Scan for the cell matching the given text and deliver its (X, Y) coordinate at center. 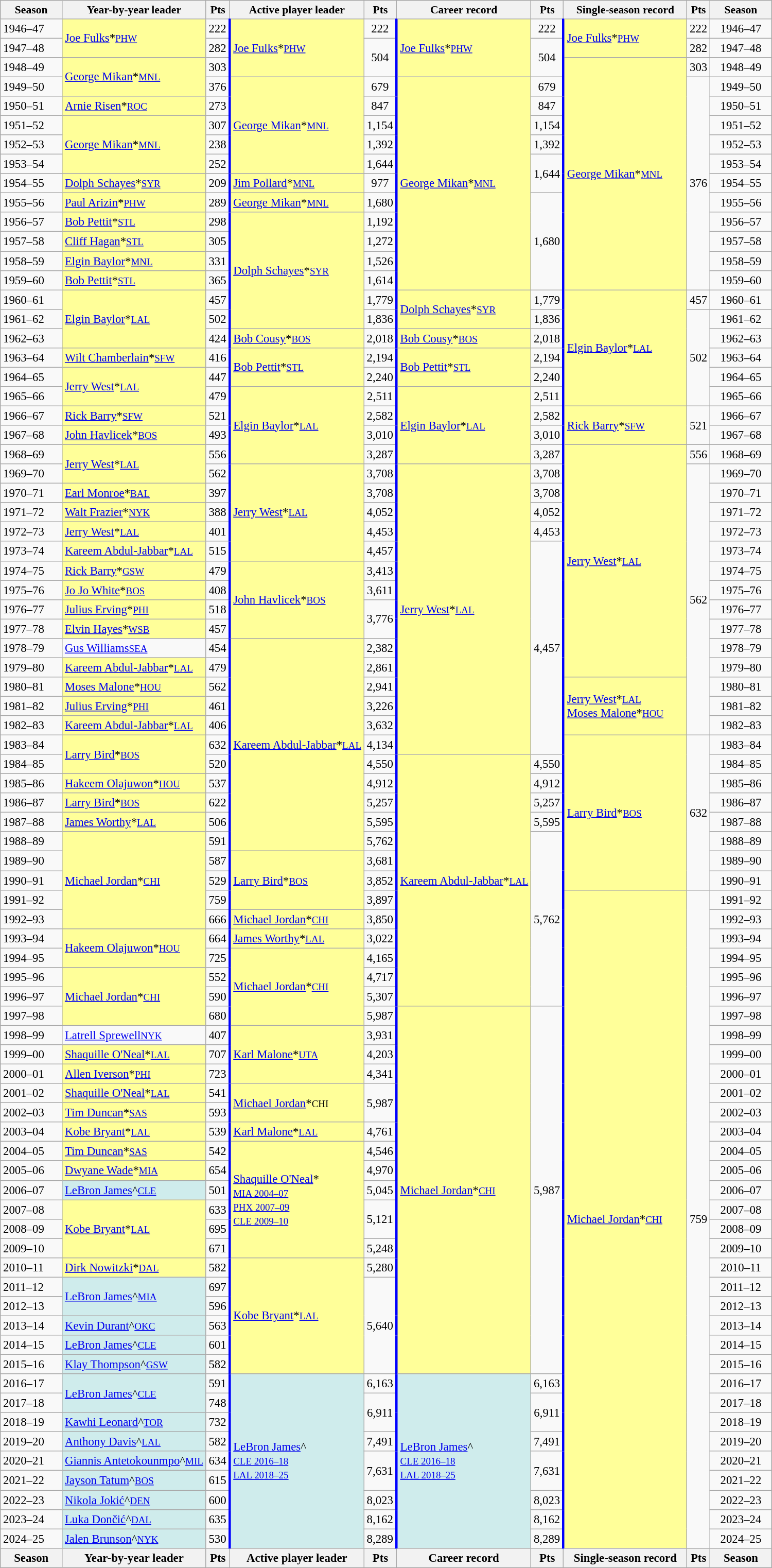
732 (218, 1422)
518 (218, 609)
537 (218, 784)
1,526 (380, 261)
Shaquille O'Neal*MIA 2004–07PHX 2007–09CLE 2009–10 (296, 1200)
635 (218, 1519)
416 (218, 358)
3,611 (380, 590)
Moses Malone*HOU (134, 687)
622 (218, 803)
447 (218, 377)
Giannis Antetokounmpo^MIL (134, 1461)
408 (218, 590)
Earl Monroe*BAL (134, 493)
298 (218, 222)
587 (218, 861)
3,931 (380, 1035)
407 (218, 1035)
506 (218, 822)
Anthony Davis^LAL (134, 1442)
4,761 (380, 1132)
552 (218, 977)
424 (218, 338)
Rick Barry*GSW (134, 571)
4,203 (380, 1055)
Elgin Baylor*MNL (134, 261)
3,413 (380, 571)
664 (218, 938)
615 (218, 1480)
Gus WilliamsSEA (134, 648)
4,546 (380, 1151)
Karl Malone*UTA (296, 1055)
Jerry West*LALMoses Malone*HOU (625, 707)
Kevin Durant^OKC (134, 1325)
401 (218, 532)
Dirk Nowitzki*DAL (134, 1268)
697 (218, 1287)
Kawhi Leonard^TOR (134, 1422)
Latrell SprewellNYK (134, 1035)
600 (218, 1500)
4,717 (380, 977)
3,632 (380, 726)
252 (218, 164)
Arnie Risen*ROC (134, 106)
Jim Pollard*MNL (296, 183)
5,045 (380, 1190)
3,776 (380, 619)
654 (218, 1171)
680 (218, 1016)
515 (218, 552)
Jo Jo White*BOS (134, 590)
5,248 (380, 1248)
Jayson Tatum^BOS (134, 1480)
593 (218, 1113)
3,681 (380, 861)
596 (218, 1306)
4,970 (380, 1171)
Allen Iverson*PHI (134, 1074)
590 (218, 996)
501 (218, 1190)
493 (218, 435)
365 (218, 280)
LeBron James^MIA (134, 1297)
723 (218, 1074)
542 (218, 1151)
Walt Frazier*NYK (134, 512)
Elvin Hayes*WSB (134, 629)
695 (218, 1229)
Karl Malone*LAL (296, 1132)
541 (218, 1093)
209 (218, 183)
4,165 (380, 958)
5,280 (380, 1268)
2,941 (380, 687)
454 (218, 648)
671 (218, 1248)
Cliff Hagan*STL (134, 242)
748 (218, 1403)
5,307 (380, 996)
238 (218, 145)
3,226 (380, 706)
461 (218, 706)
601 (218, 1345)
4,341 (380, 1074)
3,850 (380, 919)
977 (380, 183)
530 (218, 1539)
539 (218, 1132)
307 (218, 126)
3,022 (380, 938)
3,897 (380, 900)
520 (218, 764)
388 (218, 512)
634 (218, 1461)
305 (218, 242)
Klay Thompson^GSW (134, 1365)
2,861 (380, 667)
1,614 (380, 280)
1,272 (380, 242)
397 (218, 493)
273 (218, 106)
289 (218, 203)
633 (218, 1210)
Nikola Jokić^DEN (134, 1500)
563 (218, 1325)
Luka Dončić^DAL (134, 1519)
Paul Arizin*PHW (134, 203)
5,640 (380, 1325)
529 (218, 881)
1,192 (380, 222)
3,852 (380, 881)
Dwyane Wade*MIA (134, 1171)
707 (218, 1055)
5,121 (380, 1219)
725 (218, 958)
2,382 (380, 648)
4,134 (380, 745)
Wilt Chamberlain*SFW (134, 358)
406 (218, 726)
331 (218, 261)
Jalen Brunson^NYK (134, 1539)
666 (218, 919)
